Output the [x, y] coordinate of the center of the cell containing the given text.  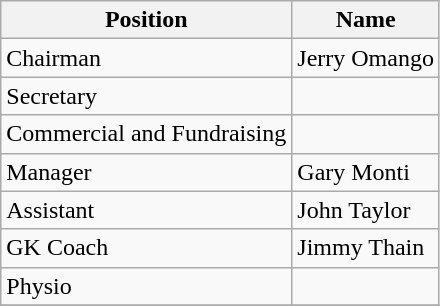
Jimmy Thain [366, 248]
John Taylor [366, 210]
Position [146, 20]
GK Coach [146, 248]
Physio [146, 286]
Secretary [146, 96]
Assistant [146, 210]
Name [366, 20]
Commercial and Fundraising [146, 134]
Gary Monti [366, 172]
Manager [146, 172]
Chairman [146, 58]
Jerry Omango [366, 58]
